Determine the (x, y) coordinate at the center of the cell enclosing the given text.  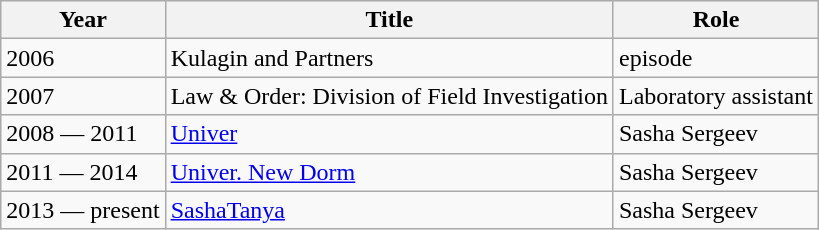
2011 — 2014 (83, 172)
Univer (389, 134)
Law & Order: Division of Field Investigation (389, 96)
2013 — present (83, 210)
2007 (83, 96)
Year (83, 20)
episode (716, 58)
Role (716, 20)
Title (389, 20)
Laboratory assistant (716, 96)
2006 (83, 58)
Univer. New Dorm (389, 172)
Kulagin and Partners (389, 58)
2008 — 2011 (83, 134)
SashaTanya (389, 210)
